Locate the cell with the specified text and output its (x, y) center coordinate. 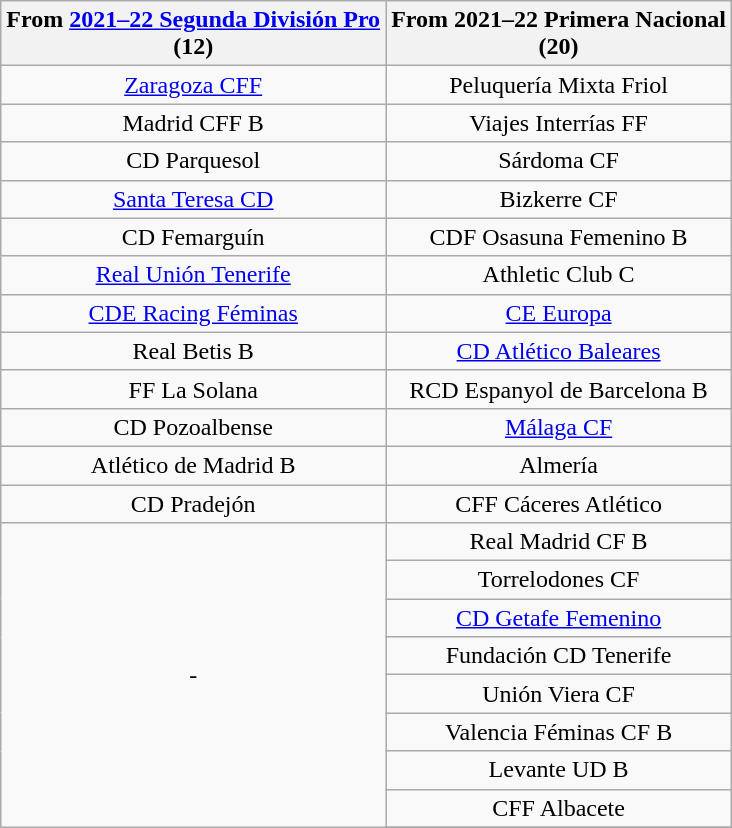
CD Atlético Baleares (559, 351)
Málaga CF (559, 427)
Athletic Club C (559, 275)
Bizkerre CF (559, 199)
Viajes Interrías FF (559, 123)
CD Pradejón (194, 503)
CFF Albacete (559, 808)
Real Unión Tenerife (194, 275)
Fundación CD Tenerife (559, 656)
Almería (559, 465)
Real Betis B (194, 351)
From 2021–22 Segunda División Pro (12) (194, 34)
Atlético de Madrid B (194, 465)
CD Pozoalbense (194, 427)
From 2021–22 Primera Nacional (20) (559, 34)
Unión Viera CF (559, 694)
Madrid CFF B (194, 123)
Levante UD B (559, 770)
Peluquería Mixta Friol (559, 85)
CFF Cáceres Atlético (559, 503)
RCD Espanyol de Barcelona B (559, 389)
CDE Racing Féminas (194, 313)
FF La Solana (194, 389)
CD Femarguín (194, 237)
CE Europa (559, 313)
Valencia Féminas CF B (559, 732)
CD Getafe Femenino (559, 618)
CDF Osasuna Femenino B (559, 237)
Torrelodones CF (559, 580)
Real Madrid CF B (559, 542)
- (194, 675)
Zaragoza CFF (194, 85)
Santa Teresa CD (194, 199)
Sárdoma CF (559, 161)
CD Parquesol (194, 161)
